Scan for the cell matching the given text and deliver its [X, Y] coordinate at center. 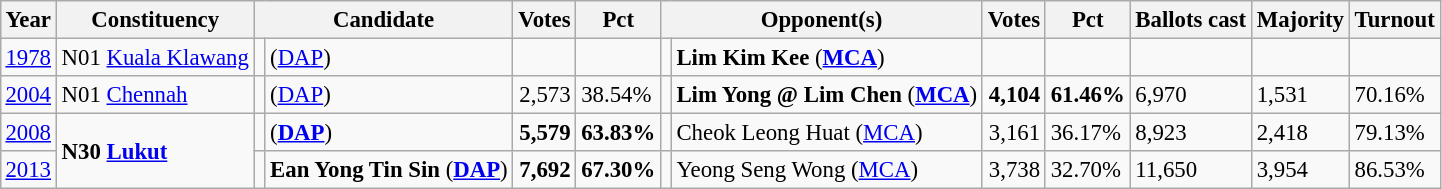
Ballots cast [1190, 20]
Candidate [384, 20]
79.13% [1394, 133]
8,923 [1190, 133]
Constituency [155, 20]
N01 Chennah [155, 95]
Lim Kim Kee (MCA) [826, 57]
3,738 [1014, 170]
Year [28, 20]
Majority [1300, 20]
N01 Kuala Klawang [155, 57]
67.30% [618, 170]
3,161 [1014, 133]
2004 [28, 95]
38.54% [618, 95]
2013 [28, 170]
7,692 [544, 170]
2,418 [1300, 133]
1978 [28, 57]
61.46% [1088, 95]
Ean Yong Tin Sin (DAP) [389, 170]
3,954 [1300, 170]
2,573 [544, 95]
5,579 [544, 133]
86.53% [1394, 170]
6,970 [1190, 95]
4,104 [1014, 95]
N30 Lukut [155, 152]
1,531 [1300, 95]
Opponent(s) [822, 20]
Cheok Leong Huat (MCA) [826, 133]
36.17% [1088, 133]
2008 [28, 133]
Lim Yong @ Lim Chen (MCA) [826, 95]
Turnout [1394, 20]
70.16% [1394, 95]
11,650 [1190, 170]
63.83% [618, 133]
32.70% [1088, 170]
Yeong Seng Wong (MCA) [826, 170]
